For the text-containing cell, return its midpoint in [X, Y] coordinate format. 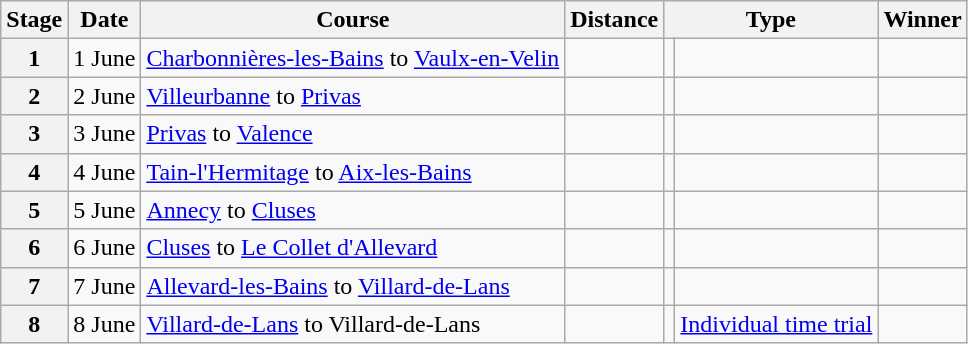
4 [34, 172]
Charbonnières-les-Bains to Vaulx-en-Velin [353, 58]
8 June [104, 324]
Individual time trial [776, 324]
3 [34, 134]
2 [34, 96]
2 June [104, 96]
Annecy to Cluses [353, 210]
1 [34, 58]
4 June [104, 172]
Tain-l'Hermitage to Aix-les-Bains [353, 172]
1 June [104, 58]
Winner [922, 20]
Allevard-les-Bains to Villard-de-Lans [353, 286]
6 [34, 248]
5 [34, 210]
Stage [34, 20]
7 June [104, 286]
Villard-de-Lans to Villard-de-Lans [353, 324]
5 June [104, 210]
Distance [614, 20]
3 June [104, 134]
6 June [104, 248]
Privas to Valence [353, 134]
Villeurbanne to Privas [353, 96]
Type [771, 20]
Cluses to Le Collet d'Allevard [353, 248]
Course [353, 20]
8 [34, 324]
7 [34, 286]
Date [104, 20]
